Output the (x, y) coordinate of the center of the cell containing the given text.  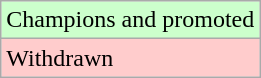
Withdrawn (130, 58)
Champions and promoted (130, 20)
